For the text-containing cell, return its midpoint in (X, Y) coordinate format. 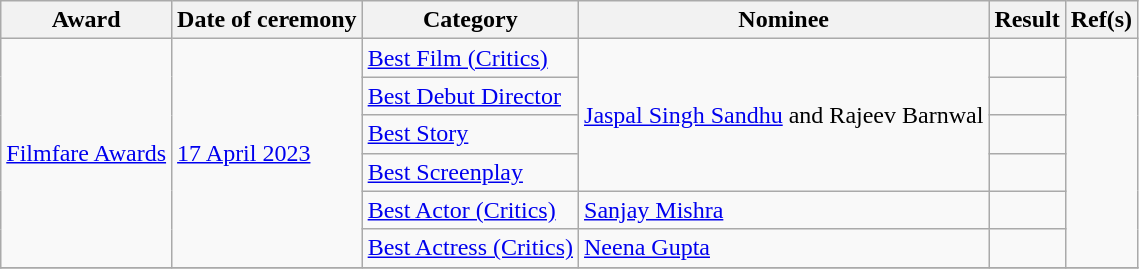
17 April 2023 (268, 153)
Best Story (470, 134)
Best Screenplay (470, 172)
Filmfare Awards (86, 153)
Category (470, 20)
Best Actress (Critics) (470, 248)
Nominee (784, 20)
Date of ceremony (268, 20)
Best Actor (Critics) (470, 210)
Best Film (Critics) (470, 58)
Jaspal Singh Sandhu and Rajeev Barnwal (784, 115)
Result (1027, 20)
Best Debut Director (470, 96)
Ref(s) (1101, 20)
Sanjay Mishra (784, 210)
Neena Gupta (784, 248)
Award (86, 20)
